Return the (X, Y) coordinate for the center point of the cell that contains the specified text.  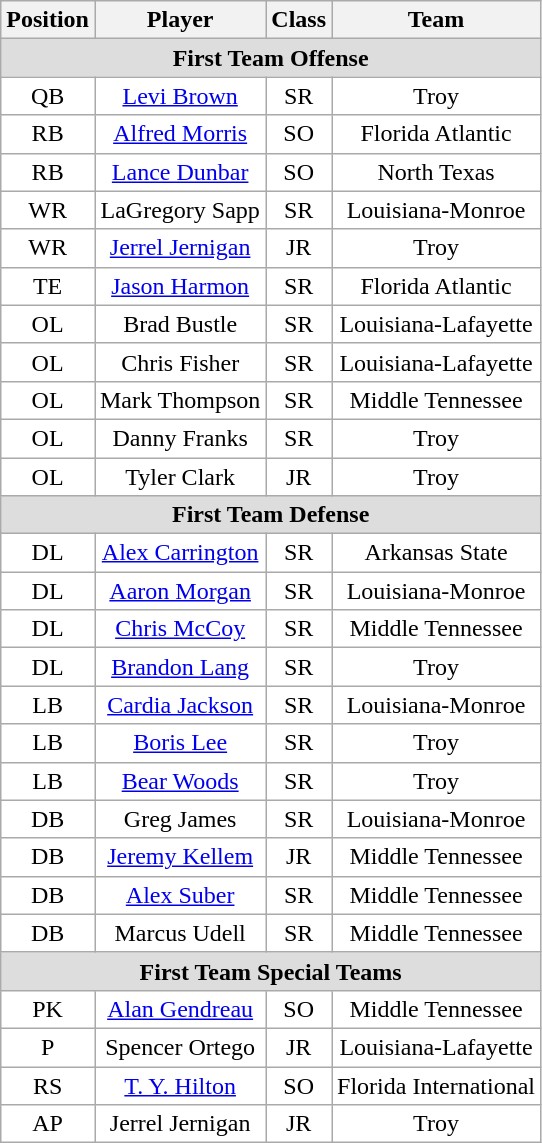
AP (48, 1124)
Boris Lee (180, 743)
QB (48, 96)
T. Y. Hilton (180, 1085)
Aaron Morgan (180, 591)
North Texas (436, 172)
Florida International (436, 1085)
PK (48, 1009)
Marcus Udell (180, 933)
Alex Suber (180, 895)
Alex Carrington (180, 553)
Arkansas State (436, 553)
Team (436, 20)
Position (48, 20)
Spencer Ortego (180, 1047)
Chris McCoy (180, 629)
Jeremy Kellem (180, 857)
Jason Harmon (180, 286)
RS (48, 1085)
Alfred Morris (180, 134)
P (48, 1047)
Class (299, 20)
Danny Franks (180, 438)
Lance Dunbar (180, 172)
Mark Thompson (180, 400)
First Team Offense (271, 58)
Levi Brown (180, 96)
Bear Woods (180, 781)
LaGregory Sapp (180, 210)
Brad Bustle (180, 324)
TE (48, 286)
Chris Fisher (180, 362)
Cardia Jackson (180, 705)
Alan Gendreau (180, 1009)
Player (180, 20)
Tyler Clark (180, 477)
Brandon Lang (180, 667)
First Team Special Teams (271, 971)
First Team Defense (271, 515)
Greg James (180, 819)
